Output the [X, Y] coordinate of the center of the cell containing the given text.  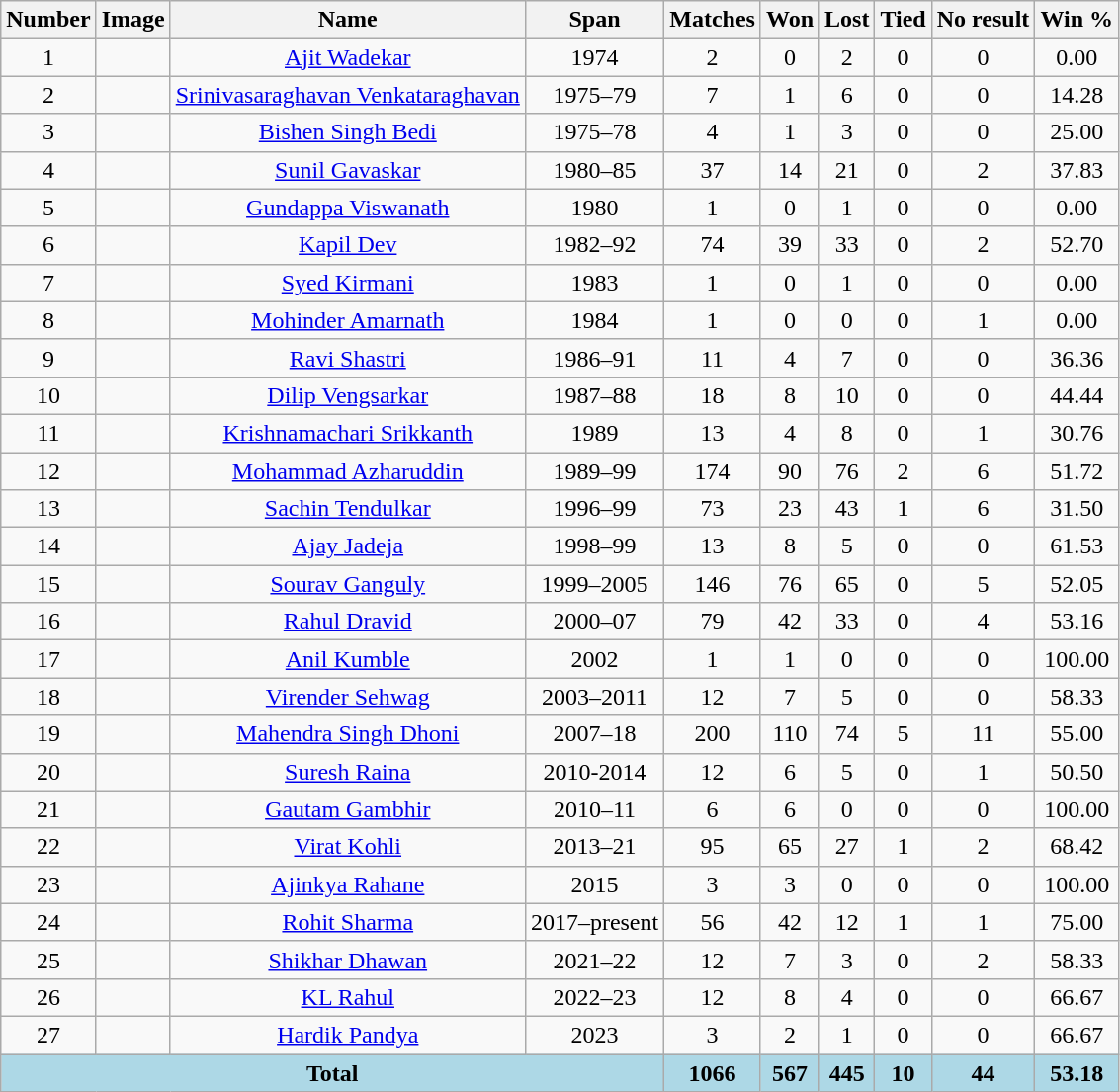
Ravi Shastri [348, 358]
2017–present [594, 922]
Mohammad Azharuddin [348, 471]
Syed Kirmani [348, 283]
95 [713, 847]
Gundappa Viswanath [348, 208]
44.44 [1077, 395]
Tied [904, 20]
9 [48, 358]
Rahul Dravid [348, 622]
Shikhar Dhawan [348, 960]
Krishnamachari Srikkanth [348, 433]
1975–79 [594, 95]
25 [48, 960]
Name [348, 20]
Sachin Tendulkar [348, 509]
73 [713, 509]
Sourav Ganguly [348, 584]
Rohit Sharma [348, 922]
39 [789, 245]
1996–99 [594, 509]
1982–92 [594, 245]
1975–78 [594, 132]
Win % [1077, 20]
Gautam Gambhir [348, 809]
2023 [594, 1035]
2022–23 [594, 997]
Virat Kohli [348, 847]
52.05 [1077, 584]
68.42 [1077, 847]
14.28 [1077, 95]
61.53 [1077, 546]
Won [789, 20]
16 [48, 622]
20 [48, 772]
17 [48, 659]
2010-2014 [594, 772]
51.72 [1077, 471]
2021–22 [594, 960]
1998–99 [594, 546]
26 [48, 997]
Ajit Wadekar [348, 57]
1983 [594, 283]
Virender Sehwag [348, 697]
110 [789, 734]
53.18 [1077, 1072]
25.00 [1077, 132]
1987–88 [594, 395]
2013–21 [594, 847]
Span [594, 20]
Hardik Pandya [348, 1035]
37 [713, 170]
567 [789, 1072]
Number [48, 20]
36.36 [1077, 358]
24 [48, 922]
Mahendra Singh Dhoni [348, 734]
56 [713, 922]
Mohinder Amarnath [348, 320]
1980 [594, 208]
55.00 [1077, 734]
Ajinkya Rahane [348, 884]
1980–85 [594, 170]
1989 [594, 433]
44 [983, 1072]
1986–91 [594, 358]
1974 [594, 57]
Srinivasaraghavan Venkataraghavan [348, 95]
37.83 [1077, 170]
Suresh Raina [348, 772]
79 [713, 622]
146 [713, 584]
52.70 [1077, 245]
Total [332, 1072]
19 [48, 734]
53.16 [1077, 622]
2002 [594, 659]
1989–99 [594, 471]
445 [847, 1072]
2000–07 [594, 622]
Sunil Gavaskar [348, 170]
Kapil Dev [348, 245]
174 [713, 471]
Image [132, 20]
Lost [847, 20]
2010–11 [594, 809]
1066 [713, 1072]
15 [48, 584]
31.50 [1077, 509]
KL Rahul [348, 997]
50.50 [1077, 772]
Ajay Jadeja [348, 546]
Matches [713, 20]
Anil Kumble [348, 659]
1984 [594, 320]
22 [48, 847]
2003–2011 [594, 697]
2015 [594, 884]
200 [713, 734]
30.76 [1077, 433]
Dilip Vengsarkar [348, 395]
No result [983, 20]
1999–2005 [594, 584]
Bishen Singh Bedi [348, 132]
43 [847, 509]
2007–18 [594, 734]
75.00 [1077, 922]
90 [789, 471]
